Provide the [X, Y] coordinate of the cell's center where the given text is located.  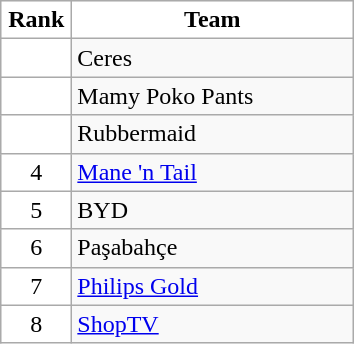
Rubbermaid [212, 134]
Mane 'n Tail [212, 172]
5 [36, 210]
BYD [212, 210]
8 [36, 324]
7 [36, 286]
Team [212, 20]
Ceres [212, 58]
ShopTV [212, 324]
Philips Gold [212, 286]
Rank [36, 20]
4 [36, 172]
6 [36, 248]
Mamy Poko Pants [212, 96]
Paşabahçe [212, 248]
